Scan for the cell matching the given text and deliver its [x, y] coordinate at center. 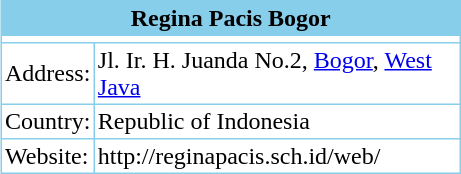
Country: [48, 122]
Jl. Ir. H. Juanda No.2, Bogor, West Java [278, 74]
Address: [48, 74]
http://reginapacis.sch.id/web/ [278, 156]
Website: [48, 156]
Republic of Indonesia [278, 122]
Regina Pacis Bogor [231, 18]
